Return the (x, y) coordinate for the center point of the cell that contains the specified text.  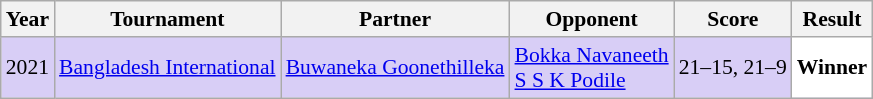
Winner (832, 68)
Year (28, 19)
Result (832, 19)
21–15, 21–9 (733, 68)
Partner (396, 19)
Score (733, 19)
Buwaneka Goonethilleka (396, 68)
Bangladesh International (168, 68)
Opponent (592, 19)
Tournament (168, 19)
2021 (28, 68)
Bokka Navaneeth S S K Podile (592, 68)
